Detect which cell encompasses the target text, then output its [X, Y] center coordinate. 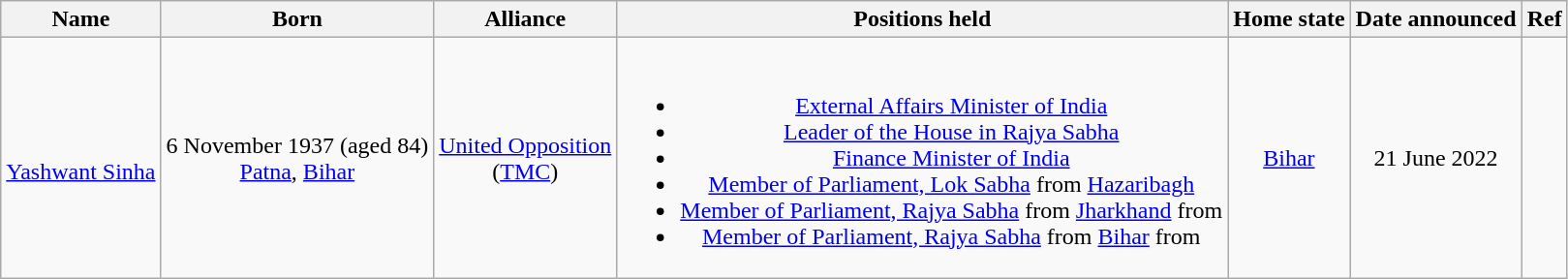
Date announced [1435, 19]
6 November 1937 (aged 84)Patna, Bihar [297, 158]
Home state [1289, 19]
Positions held [922, 19]
Name [81, 19]
Born [297, 19]
21 June 2022 [1435, 158]
Alliance [525, 19]
Ref [1544, 19]
Yashwant Sinha [81, 158]
Bihar [1289, 158]
United Opposition(TMC) [525, 158]
